Return the [x, y] coordinate for the center point of the cell that contains the specified text.  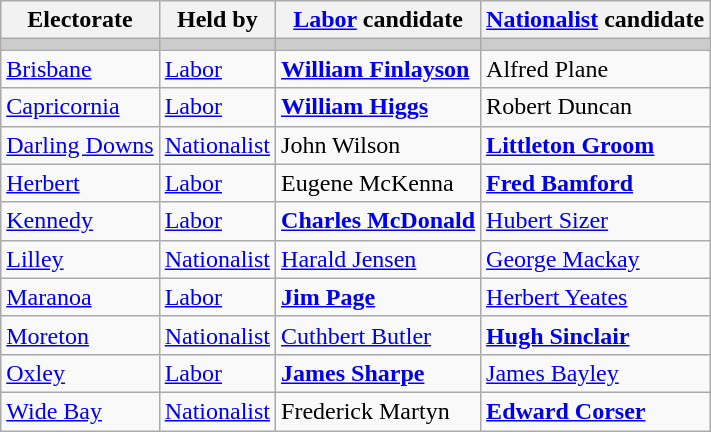
Robert Duncan [596, 107]
Eugene McKenna [378, 183]
Lilley [80, 259]
Oxley [80, 373]
Labor candidate [378, 20]
Cuthbert Butler [378, 335]
John Wilson [378, 145]
William Higgs [378, 107]
James Bayley [596, 373]
Moreton [80, 335]
Littleton Groom [596, 145]
Kennedy [80, 221]
Hugh Sinclair [596, 335]
Nationalist candidate [596, 20]
Brisbane [80, 69]
Darling Downs [80, 145]
Charles McDonald [378, 221]
William Finlayson [378, 69]
George Mackay [596, 259]
Maranoa [80, 297]
Hubert Sizer [596, 221]
James Sharpe [378, 373]
Herbert Yeates [596, 297]
Frederick Martyn [378, 411]
Fred Bamford [596, 183]
Held by [217, 20]
Herbert [80, 183]
Jim Page [378, 297]
Capricornia [80, 107]
Electorate [80, 20]
Edward Corser [596, 411]
Alfred Plane [596, 69]
Harald Jensen [378, 259]
Wide Bay [80, 411]
